Capture the cell that displays the provided text and extract its [x, y] central coordinate. 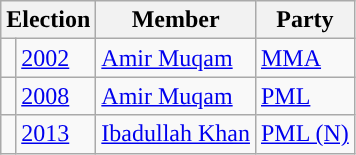
Member [176, 20]
MMA [304, 58]
Election [48, 20]
2008 [56, 96]
2002 [56, 58]
2013 [56, 134]
Ibadullah Khan [176, 134]
PML (N) [304, 134]
Party [304, 20]
PML [304, 96]
